Search for the cell housing the specified text and yield its [X, Y] center coordinate. 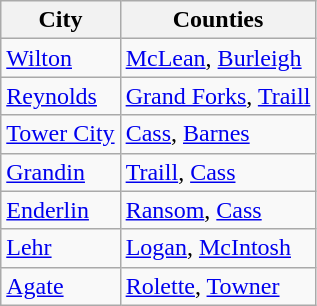
Wilton [60, 58]
Tower City [60, 134]
Agate [60, 286]
Logan, McIntosh [218, 248]
City [60, 20]
Traill, Cass [218, 172]
Cass, Barnes [218, 134]
Reynolds [60, 96]
Ransom, Cass [218, 210]
Enderlin [60, 210]
Rolette, Towner [218, 286]
Counties [218, 20]
Lehr [60, 248]
Grand Forks, Traill [218, 96]
McLean, Burleigh [218, 58]
Grandin [60, 172]
